Search for the cell housing the specified text and yield its [x, y] center coordinate. 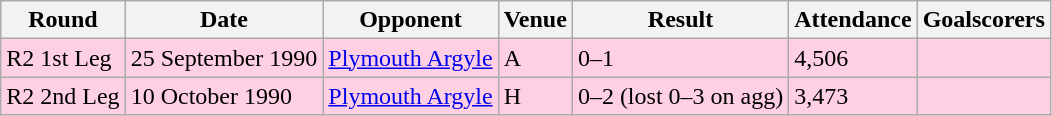
Opponent [410, 20]
Attendance [853, 20]
0–1 [680, 58]
A [535, 58]
Date [224, 20]
Result [680, 20]
Goalscorers [984, 20]
0–2 (lost 0–3 on agg) [680, 96]
10 October 1990 [224, 96]
H [535, 96]
3,473 [853, 96]
25 September 1990 [224, 58]
Round [63, 20]
4,506 [853, 58]
R2 1st Leg [63, 58]
Venue [535, 20]
R2 2nd Leg [63, 96]
